Detect which cell encompasses the target text, then output its (X, Y) center coordinate. 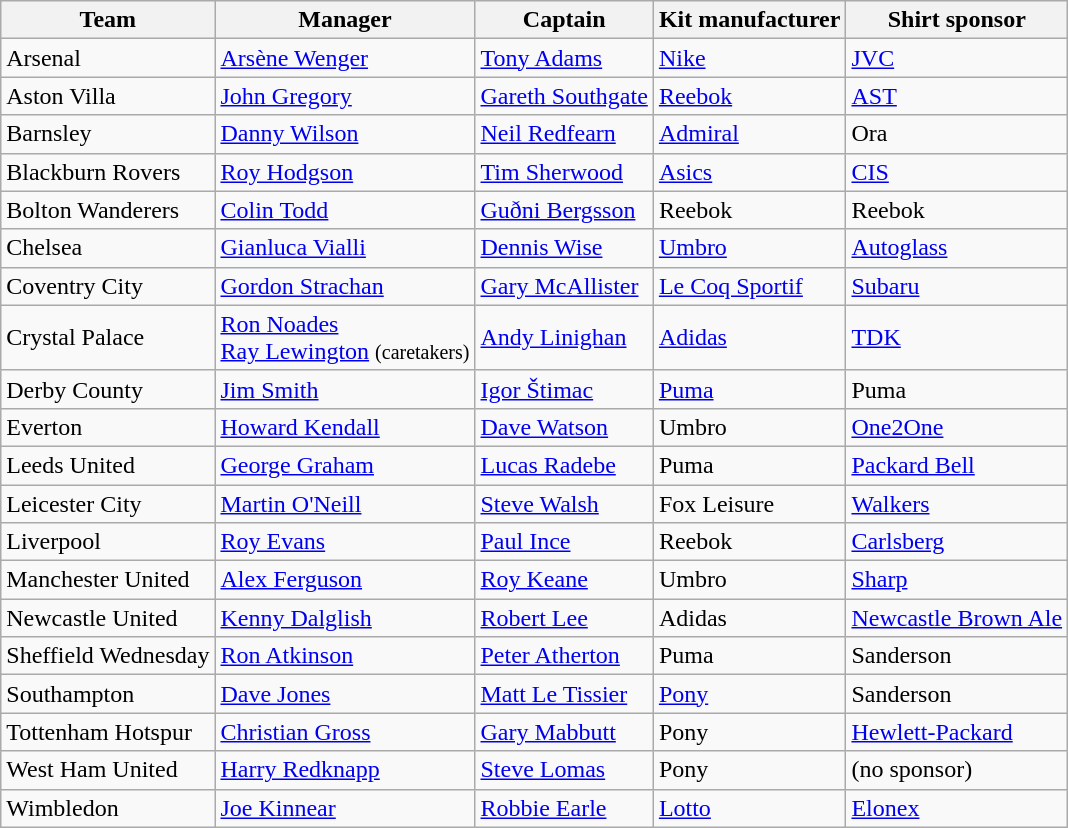
Autoglass (957, 248)
Captain (564, 20)
Subaru (957, 286)
Nike (750, 58)
Admiral (750, 134)
Lucas Radebe (564, 465)
Leicester City (108, 503)
Coventry City (108, 286)
John Gregory (345, 96)
Blackburn Rovers (108, 172)
Crystal Palace (108, 338)
Packard Bell (957, 465)
Gareth Southgate (564, 96)
Dennis Wise (564, 248)
Roy Keane (564, 580)
Newcastle Brown Ale (957, 618)
Igor Štimac (564, 389)
Newcastle United (108, 618)
Lotto (750, 808)
Chelsea (108, 248)
Neil Redfearn (564, 134)
Bolton Wanderers (108, 210)
Tony Adams (564, 58)
Gordon Strachan (345, 286)
Peter Atherton (564, 656)
Ron Atkinson (345, 656)
(no sponsor) (957, 770)
Aston Villa (108, 96)
Arsenal (108, 58)
Steve Walsh (564, 503)
Liverpool (108, 542)
Paul Ince (564, 542)
TDK (957, 338)
Roy Hodgson (345, 172)
Kenny Dalglish (345, 618)
Alex Ferguson (345, 580)
CIS (957, 172)
Guðni Bergsson (564, 210)
Kit manufacturer (750, 20)
Fox Leisure (750, 503)
Gary Mabbutt (564, 732)
Christian Gross (345, 732)
Gary McAllister (564, 286)
Sheffield Wednesday (108, 656)
JVC (957, 58)
Howard Kendall (345, 427)
Ron Noades Ray Lewington (caretakers) (345, 338)
Robbie Earle (564, 808)
Gianluca Vialli (345, 248)
Derby County (108, 389)
Shirt sponsor (957, 20)
AST (957, 96)
Team (108, 20)
Joe Kinnear (345, 808)
Martin O'Neill (345, 503)
Jim Smith (345, 389)
Carlsberg (957, 542)
Southampton (108, 694)
Dave Jones (345, 694)
Danny Wilson (345, 134)
Harry Redknapp (345, 770)
Dave Watson (564, 427)
Elonex (957, 808)
Everton (108, 427)
Tottenham Hotspur (108, 732)
Colin Todd (345, 210)
Arsène Wenger (345, 58)
Manchester United (108, 580)
George Graham (345, 465)
West Ham United (108, 770)
One2One (957, 427)
Steve Lomas (564, 770)
Tim Sherwood (564, 172)
Ora (957, 134)
Wimbledon (108, 808)
Le Coq Sportif (750, 286)
Robert Lee (564, 618)
Leeds United (108, 465)
Sharp (957, 580)
Andy Linighan (564, 338)
Roy Evans (345, 542)
Matt Le Tissier (564, 694)
Hewlett-Packard (957, 732)
Asics (750, 172)
Manager (345, 20)
Walkers (957, 503)
Barnsley (108, 134)
